Extract the [X, Y] coordinate from the center of the cell holding the provided text.  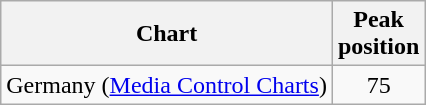
Germany (Media Control Charts) [167, 85]
Chart [167, 34]
Peakposition [378, 34]
75 [378, 85]
